For the text-containing cell, return its midpoint in (X, Y) coordinate format. 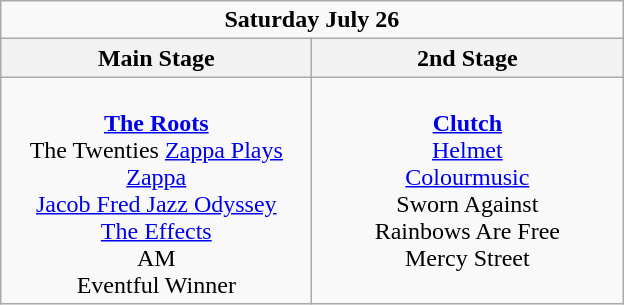
2nd Stage (468, 58)
Main Stage (156, 58)
Saturday July 26 (312, 20)
The Roots The Twenties Zappa Plays Zappa Jacob Fred Jazz Odyssey The Effects AM Eventful Winner (156, 190)
Clutch Helmet Colourmusic Sworn Against Rainbows Are Free Mercy Street (468, 190)
